Detect which cell encompasses the target text, then output its [X, Y] center coordinate. 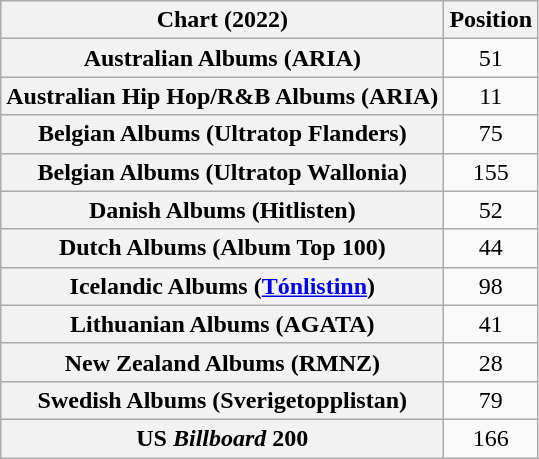
Position [491, 20]
52 [491, 210]
Australian Hip Hop/R&B Albums (ARIA) [222, 96]
166 [491, 438]
44 [491, 248]
Belgian Albums (Ultratop Flanders) [222, 134]
75 [491, 134]
41 [491, 324]
Swedish Albums (Sverigetopplistan) [222, 400]
11 [491, 96]
Dutch Albums (Album Top 100) [222, 248]
98 [491, 286]
US Billboard 200 [222, 438]
Lithuanian Albums (AGATA) [222, 324]
79 [491, 400]
Chart (2022) [222, 20]
155 [491, 172]
28 [491, 362]
Icelandic Albums (Tónlistinn) [222, 286]
Australian Albums (ARIA) [222, 58]
New Zealand Albums (RMNZ) [222, 362]
51 [491, 58]
Belgian Albums (Ultratop Wallonia) [222, 172]
Danish Albums (Hitlisten) [222, 210]
